Find where the given text appears and provide that cell's center as [X, Y] coordinate. 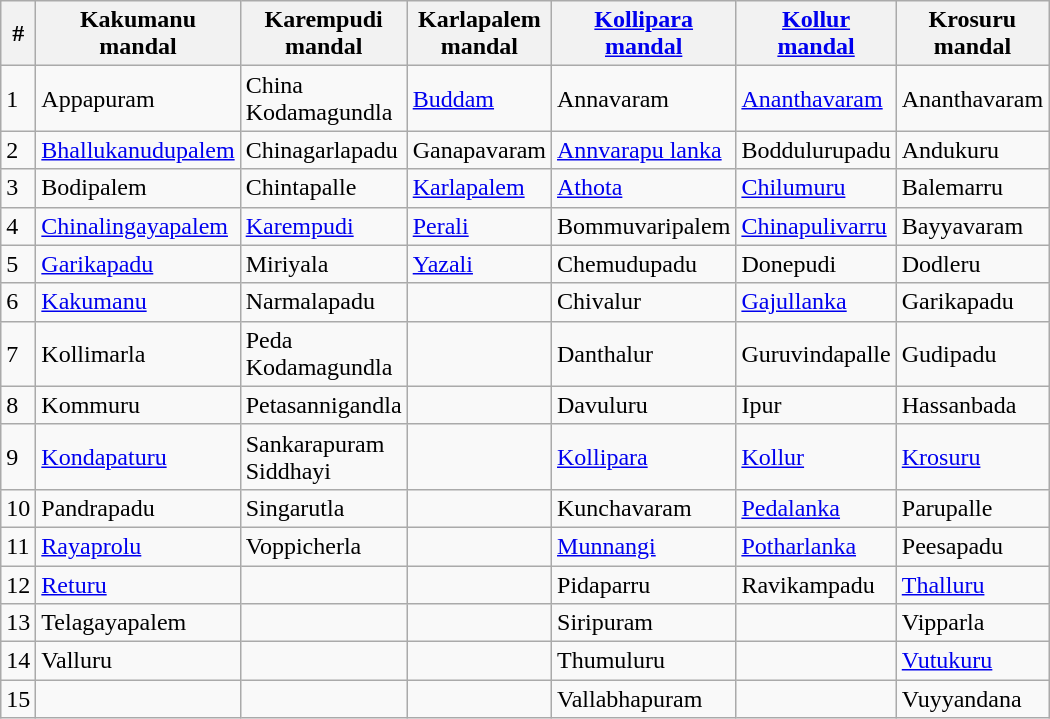
Karempudi mandal [324, 34]
Kakumanu mandal [138, 34]
Pandrapadu [138, 508]
14 [18, 661]
6 [18, 302]
9 [18, 456]
Buddam [479, 98]
Vallabhapuram [644, 699]
Voppicherla [324, 546]
Yazali [479, 264]
Ravikampadu [816, 585]
Potharlanka [816, 546]
Ganapavaram [479, 150]
11 [18, 546]
4 [18, 226]
Bayyavaram [972, 226]
Boddulurupadu [816, 150]
Perali [479, 226]
Dodleru [972, 264]
Donepudi [816, 264]
Karlapalem mandal [479, 34]
8 [18, 405]
Kunchavaram [644, 508]
Appapuram [138, 98]
2 [18, 150]
Pidaparru [644, 585]
Bodipalem [138, 188]
Kakumanu [138, 302]
Chinalingayapalem [138, 226]
Annavaram [644, 98]
Vipparla [972, 623]
Pedalanka [816, 508]
Returu [138, 585]
3 [18, 188]
Bommuvaripalem [644, 226]
Athota [644, 188]
Chintapalle [324, 188]
Bhallukanudupalem [138, 150]
Kollipara mandal [644, 34]
Karempudi [324, 226]
Danthalur [644, 354]
1 [18, 98]
12 [18, 585]
Kollur mandal [816, 34]
Chivalur [644, 302]
13 [18, 623]
Balemarru [972, 188]
Kollimarla [138, 354]
15 [18, 699]
Peesapadu [972, 546]
Krosuru mandal [972, 34]
Kommuru [138, 405]
# [18, 34]
China Kodamagundla [324, 98]
7 [18, 354]
Thumuluru [644, 661]
Gajullanka [816, 302]
Kondapaturu [138, 456]
Miriyala [324, 264]
Chinapulivarru [816, 226]
Petasannigandla [324, 405]
Chilumuru [816, 188]
Vutukuru [972, 661]
Peda Kodamagundla [324, 354]
Munnangi [644, 546]
Kollur [816, 456]
Karlapalem [479, 188]
5 [18, 264]
Ipur [816, 405]
Annvarapu lanka [644, 150]
Gudipadu [972, 354]
Siripuram [644, 623]
Telagayapalem [138, 623]
Krosuru [972, 456]
Chemudupadu [644, 264]
Chinagarlapadu [324, 150]
Thalluru [972, 585]
Sankarapuram Siddhayi [324, 456]
10 [18, 508]
Narmalapadu [324, 302]
Rayaprolu [138, 546]
Andukuru [972, 150]
Kollipara [644, 456]
Parupalle [972, 508]
Vuyyandana [972, 699]
Davuluru [644, 405]
Singarutla [324, 508]
Hassanbada [972, 405]
Guruvindapalle [816, 354]
Valluru [138, 661]
